Extract the (x, y) coordinate from the center of the cell holding the provided text.  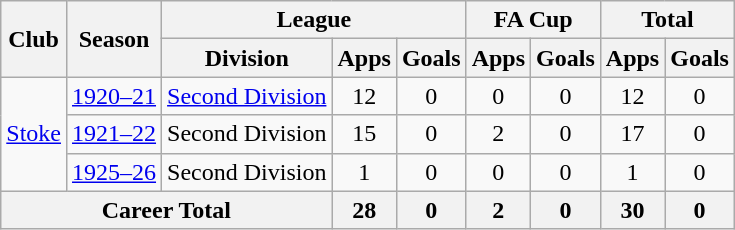
17 (632, 134)
Division (247, 58)
FA Cup (533, 20)
Season (114, 39)
Career Total (166, 210)
28 (364, 210)
1920–21 (114, 96)
Stoke (34, 134)
15 (364, 134)
League (314, 20)
1921–22 (114, 134)
Club (34, 39)
1925–26 (114, 172)
30 (632, 210)
Total (667, 20)
